Scan for the cell matching the given text and deliver its (X, Y) coordinate at center. 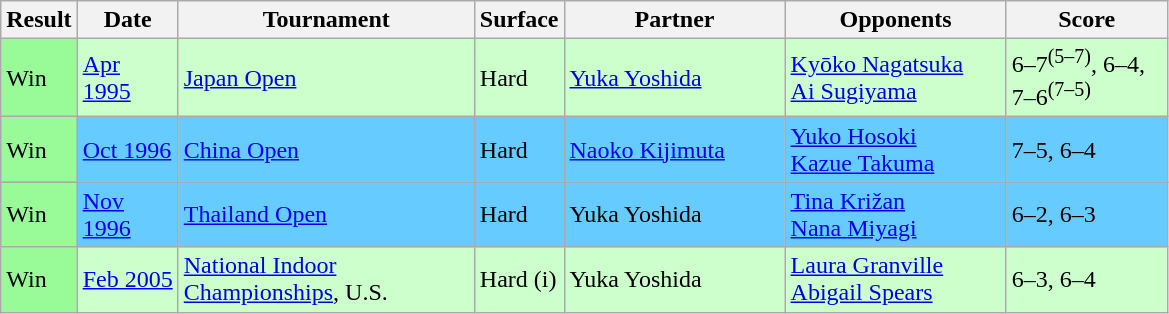
6–3, 6–4 (1086, 280)
Naoko Kijimuta (674, 150)
Kyōko Nagatsuka Ai Sugiyama (896, 78)
National Indoor Championships, U.S. (326, 280)
Tina Križan Nana Miyagi (896, 214)
China Open (326, 150)
7–5, 6–4 (1086, 150)
Score (1086, 20)
Nov 1996 (128, 214)
Apr 1995 (128, 78)
Japan Open (326, 78)
Date (128, 20)
Hard (i) (519, 280)
6–2, 6–3 (1086, 214)
Tournament (326, 20)
Surface (519, 20)
6–7(5–7), 6–4, 7–6(7–5) (1086, 78)
Thailand Open (326, 214)
Result (39, 20)
Opponents (896, 20)
Laura Granville Abigail Spears (896, 280)
Partner (674, 20)
Oct 1996 (128, 150)
Yuko Hosoki Kazue Takuma (896, 150)
Feb 2005 (128, 280)
